Detect which cell encompasses the target text, then output its [X, Y] center coordinate. 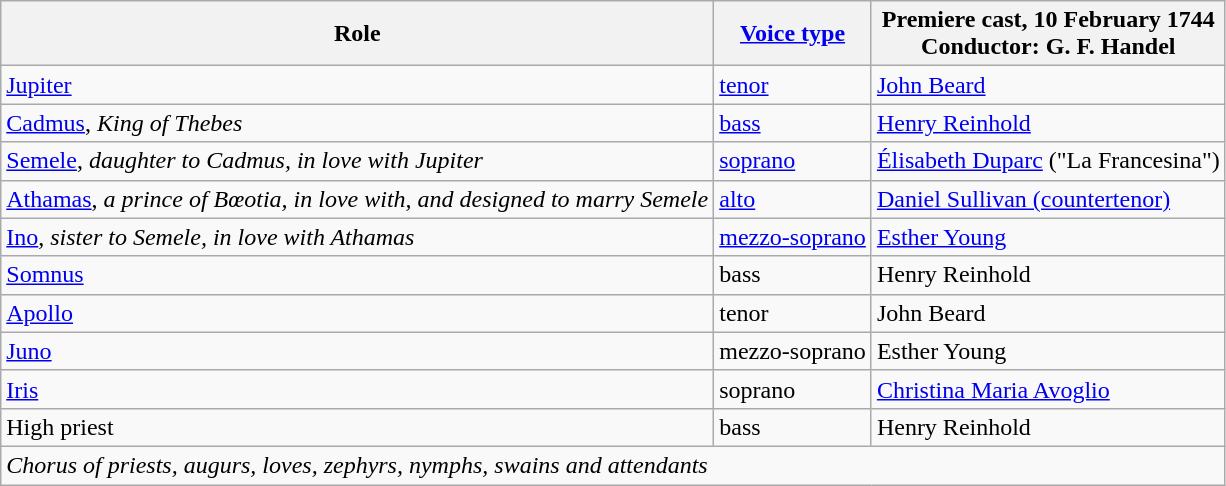
Apollo [358, 313]
Juno [358, 351]
Cadmus, King of Thebes [358, 123]
Daniel Sullivan (countertenor) [1048, 199]
Premiere cast, 10 February 1744Conductor: G. F. Handel [1048, 34]
alto [793, 199]
Jupiter [358, 85]
Role [358, 34]
Semele, daughter to Cadmus, in love with Jupiter [358, 161]
Iris [358, 389]
Élisabeth Duparc ("La Francesina") [1048, 161]
Christina Maria Avoglio [1048, 389]
High priest [358, 427]
Ino, sister to Semele, in love with Athamas [358, 237]
Chorus of priests, augurs, loves, zephyrs, nymphs, swains and attendants [613, 465]
Athamas, a prince of Bœotia, in love with, and designed to marry Semele [358, 199]
Voice type [793, 34]
Somnus [358, 275]
